Identify which cell holds the provided text, then report its (x, y) central coordinate. 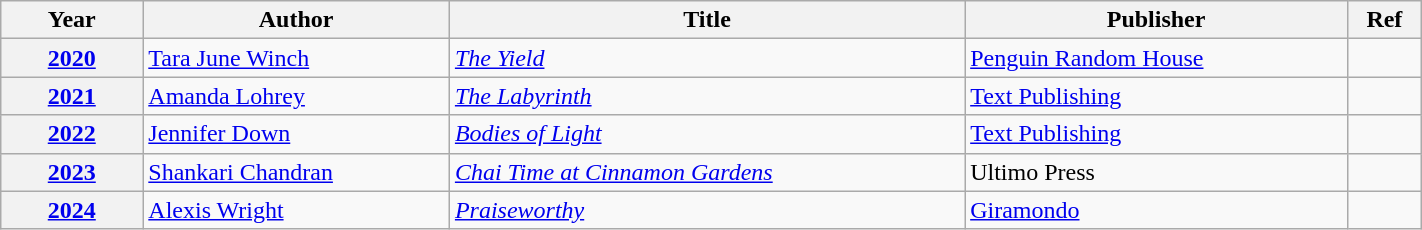
Chai Time at Cinnamon Gardens (706, 172)
Ref (1385, 20)
Author (296, 20)
Penguin Random House (1156, 58)
2023 (72, 172)
Alexis Wright (296, 210)
The Yield (706, 58)
2021 (72, 96)
2024 (72, 210)
The Labyrinth (706, 96)
Bodies of Light (706, 134)
Publisher (1156, 20)
2020 (72, 58)
Giramondo (1156, 210)
Amanda Lohrey (296, 96)
2022 (72, 134)
Praiseworthy (706, 210)
Year (72, 20)
Shankari Chandran (296, 172)
Jennifer Down (296, 134)
Tara June Winch (296, 58)
Title (706, 20)
Ultimo Press (1156, 172)
